Capture the cell that displays the provided text and extract its [X, Y] central coordinate. 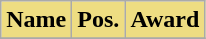
Award [165, 20]
Pos. [98, 20]
Name [36, 20]
